Output the (X, Y) coordinate of the center of the cell containing the given text.  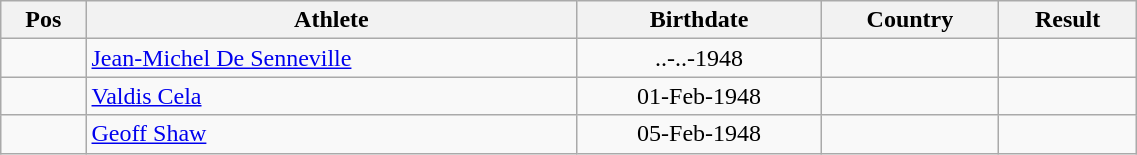
Athlete (332, 20)
Birthdate (700, 20)
Geoff Shaw (332, 134)
Result (1067, 20)
Valdis Cela (332, 96)
Pos (44, 20)
Country (910, 20)
..-..-1948 (700, 58)
Jean-Michel De Senneville (332, 58)
05-Feb-1948 (700, 134)
01-Feb-1948 (700, 96)
